Scan for the cell matching the given text and deliver its (X, Y) coordinate at center. 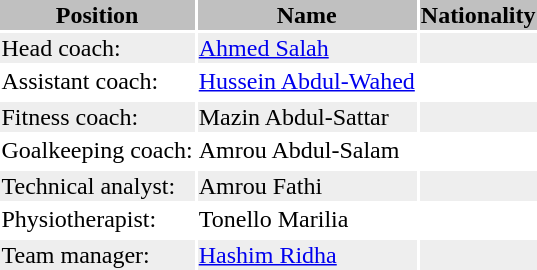
Physiotherapist: (97, 219)
Mazin Abdul-Sattar (306, 117)
Head coach: (97, 48)
Goalkeeping coach: (97, 150)
Fitness coach: (97, 117)
Hussein Abdul-Wahed (306, 81)
Name (306, 15)
Nationality (478, 15)
Assistant coach: (97, 81)
Technical analyst: (97, 186)
Amrou Fathi (306, 186)
Ahmed Salah (306, 48)
Tonello Marilia (306, 219)
Hashim Ridha (306, 255)
Position (97, 15)
Team manager: (97, 255)
Amrou Abdul-Salam (306, 150)
